From the cell containing the given text, extract its center point as (x, y) coordinate. 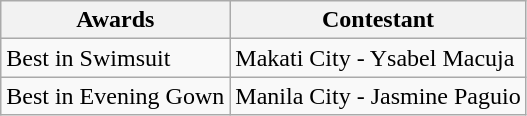
Awards (116, 20)
Makati City - Ysabel Macuja (378, 58)
Best in Evening Gown (116, 96)
Contestant (378, 20)
Best in Swimsuit (116, 58)
Manila City - Jasmine Paguio (378, 96)
